Scan for the cell matching the given text and deliver its (X, Y) coordinate at center. 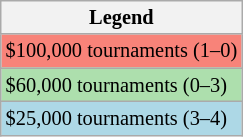
$60,000 tournaments (0–3) (122, 85)
$100,000 tournaments (1–0) (122, 51)
$25,000 tournaments (3–4) (122, 118)
Legend (122, 17)
